Find where the given text appears and provide that cell's center as [X, Y] coordinate. 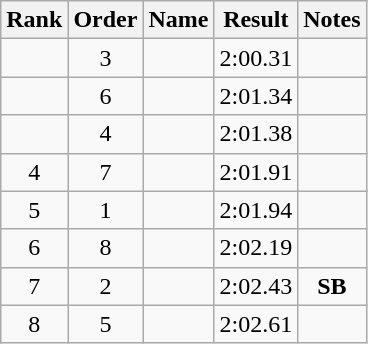
1 [106, 210]
2:02.43 [256, 286]
Rank [34, 20]
Notes [332, 20]
Order [106, 20]
2 [106, 286]
2:02.19 [256, 248]
2:02.61 [256, 324]
Name [178, 20]
2:01.34 [256, 96]
3 [106, 58]
2:01.38 [256, 134]
2:00.31 [256, 58]
2:01.91 [256, 172]
Result [256, 20]
SB [332, 286]
2:01.94 [256, 210]
